Locate the cell with the specified text and output its [X, Y] center coordinate. 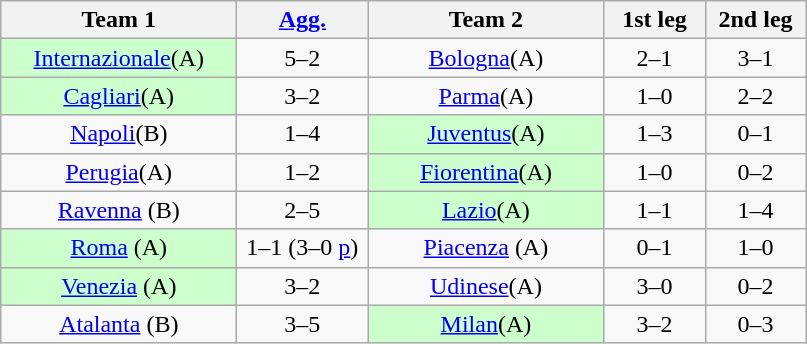
2–1 [654, 58]
Udinese(A) [486, 286]
Ravenna (B) [119, 210]
5–2 [302, 58]
Napoli(B) [119, 134]
1–3 [654, 134]
0–3 [756, 324]
Perugia(A) [119, 172]
1–2 [302, 172]
Atalanta (B) [119, 324]
3–0 [654, 286]
Lazio(A) [486, 210]
1st leg [654, 20]
Milan(A) [486, 324]
Cagliari(A) [119, 96]
2nd leg [756, 20]
Internazionale(A) [119, 58]
Bologna(A) [486, 58]
Venezia (A) [119, 286]
Team 2 [486, 20]
3–5 [302, 324]
Roma (A) [119, 248]
Team 1 [119, 20]
1–1 (3–0 p) [302, 248]
Agg. [302, 20]
3–1 [756, 58]
2–2 [756, 96]
2–5 [302, 210]
1–1 [654, 210]
Parma(A) [486, 96]
Piacenza (A) [486, 248]
Juventus(A) [486, 134]
Fiorentina(A) [486, 172]
